Identify which cell holds the provided text, then report its (X, Y) central coordinate. 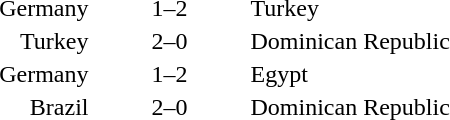
1–2 (170, 74)
2–0 (170, 41)
